Locate the cell with the specified text and output its [X, Y] center coordinate. 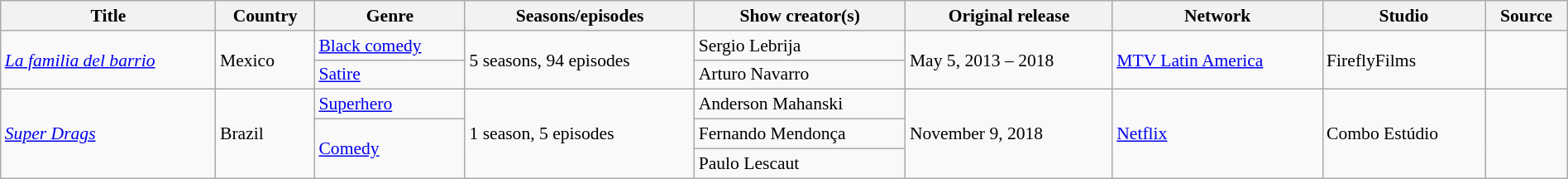
Anderson Mahanski [801, 104]
1 season, 5 episodes [579, 134]
La familia del barrio [108, 60]
Combo Estúdio [1404, 134]
Original release [1009, 16]
Network [1217, 16]
Fernando Mendonça [801, 134]
Studio [1404, 16]
Super Drags [108, 134]
Sergio Lebrija [801, 46]
Netflix [1217, 134]
Superhero [390, 104]
May 5, 2013 – 2018 [1009, 60]
Paulo Lescaut [801, 163]
Source [1527, 16]
MTV Latin America [1217, 60]
Brazil [265, 134]
Seasons/episodes [579, 16]
Black comedy [390, 46]
Title [108, 16]
Comedy [390, 149]
Mexico [265, 60]
Arturo Navarro [801, 75]
FireflyFilms [1404, 60]
November 9, 2018 [1009, 134]
5 seasons, 94 episodes [579, 60]
Show creator(s) [801, 16]
Genre [390, 16]
Satire [390, 75]
Country [265, 16]
